Return the (x, y) coordinate for the center point of the cell that contains the specified text.  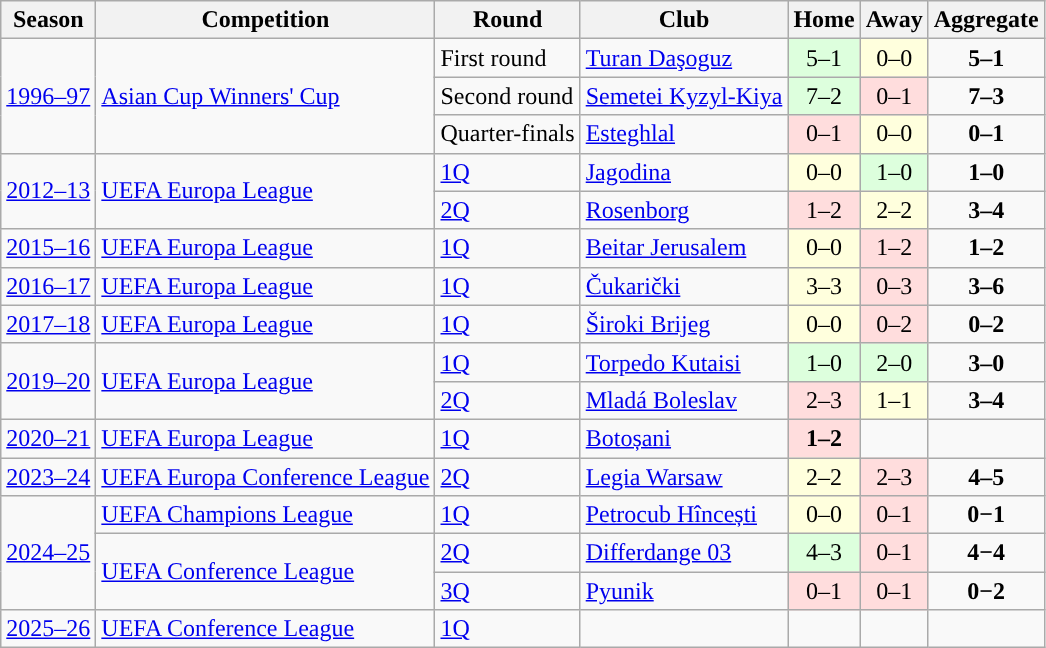
2019–20 (48, 381)
Torpedo Kutaisi (684, 362)
2025–26 (48, 629)
Season (48, 20)
Competition (266, 20)
Differdange 03 (684, 553)
4–3 (824, 553)
1–1 (894, 400)
Beitar Jerusalem (684, 248)
7–3 (986, 96)
2012–13 (48, 191)
Legia Warsaw (684, 477)
Quarter-finals (508, 134)
UEFA Champions League (266, 515)
Home (824, 20)
Second round (508, 96)
Aggregate (986, 20)
2020–21 (48, 438)
Pyunik (684, 591)
UEFA Europa Conference League (266, 477)
0−2 (986, 591)
Club (684, 20)
Semetei Kyzyl-Kiya (684, 96)
2015–16 (48, 248)
First round (508, 58)
Botoșani (684, 438)
2017–18 (48, 324)
2023–24 (48, 477)
Jagodina (684, 172)
Mladá Boleslav (684, 400)
3–0 (986, 362)
4–5 (986, 477)
2024–25 (48, 553)
Široki Brijeg (684, 324)
3–6 (986, 286)
Turan Daşoguz (684, 58)
4−4 (986, 553)
3Q (508, 591)
Rosenborg (684, 210)
Petrocub Hîncești (684, 515)
2016–17 (48, 286)
2–0 (894, 362)
0–3 (894, 286)
0−1 (986, 515)
7–2 (824, 96)
Away (894, 20)
Čukarički (684, 286)
Asian Cup Winners' Cup (266, 96)
Esteghlal (684, 134)
1996–97 (48, 96)
Round (508, 20)
3–3 (824, 286)
